Locate the cell with the specified text and output its (X, Y) center coordinate. 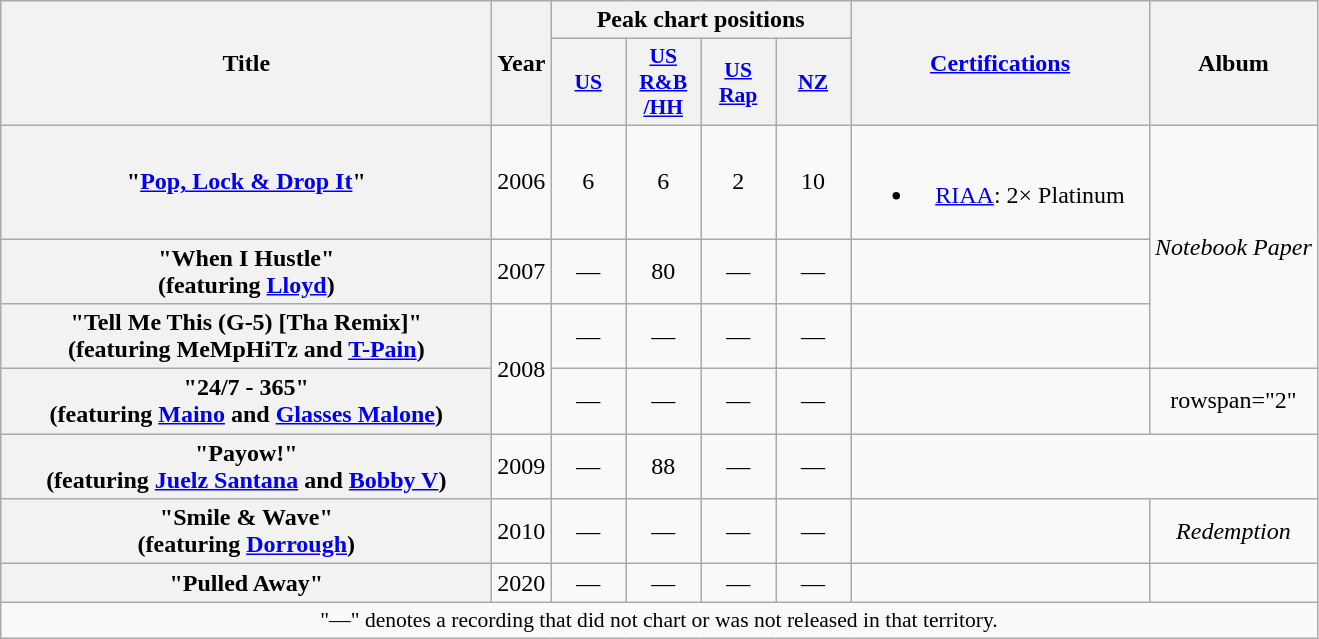
2020 (522, 583)
US (588, 82)
Title (246, 64)
2007 (522, 270)
Redemption (1234, 532)
"Payow!"(featuring Juelz Santana and Bobby V) (246, 466)
2006 (522, 182)
2 (738, 182)
"Pulled Away" (246, 583)
USRap (738, 82)
80 (664, 270)
NZ (814, 82)
"Smile & Wave"(featuring Dorrough) (246, 532)
Album (1234, 64)
rowspan="2" (1234, 402)
2008 (522, 369)
10 (814, 182)
RIAA: 2× Platinum (1000, 182)
"24/7 - 365" (featuring Maino and Glasses Malone) (246, 402)
"Pop, Lock & Drop It" (246, 182)
USR&B/HH (664, 82)
"—" denotes a recording that did not chart or was not released in that territory. (660, 620)
2010 (522, 532)
Year (522, 64)
"Tell Me This (G-5) [Tha Remix]"(featuring MeMpHiTz and T-Pain) (246, 336)
2009 (522, 466)
Notebook Paper (1234, 246)
Peak chart positions (701, 20)
88 (664, 466)
"When I Hustle"(featuring Lloyd) (246, 270)
Certifications (1000, 64)
